Find where the given text appears and provide that cell's center as (X, Y) coordinate. 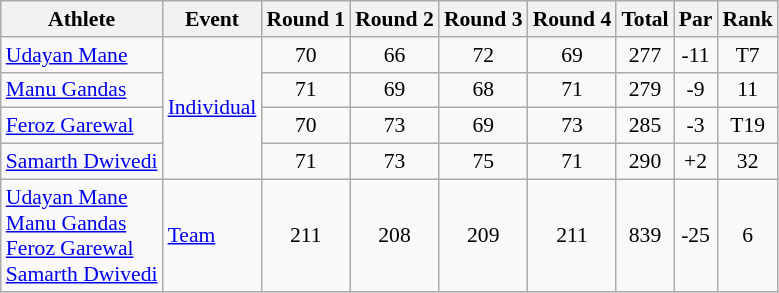
Athlete (82, 19)
Team (212, 235)
Udayan Mane (82, 55)
+2 (696, 162)
-9 (696, 90)
285 (644, 126)
6 (748, 235)
-3 (696, 126)
Individual (212, 108)
Udayan ManeManu GandasFeroz GarewalSamarth Dwivedi (82, 235)
Round 3 (484, 19)
Round 4 (572, 19)
Rank (748, 19)
-11 (696, 55)
-25 (696, 235)
839 (644, 235)
11 (748, 90)
75 (484, 162)
Feroz Garewal (82, 126)
Event (212, 19)
290 (644, 162)
Round 2 (394, 19)
Round 1 (306, 19)
208 (394, 235)
68 (484, 90)
Samarth Dwivedi (82, 162)
66 (394, 55)
32 (748, 162)
Total (644, 19)
T19 (748, 126)
T7 (748, 55)
72 (484, 55)
277 (644, 55)
279 (644, 90)
209 (484, 235)
Par (696, 19)
Manu Gandas (82, 90)
